Output the (x, y) coordinate of the center of the cell containing the given text.  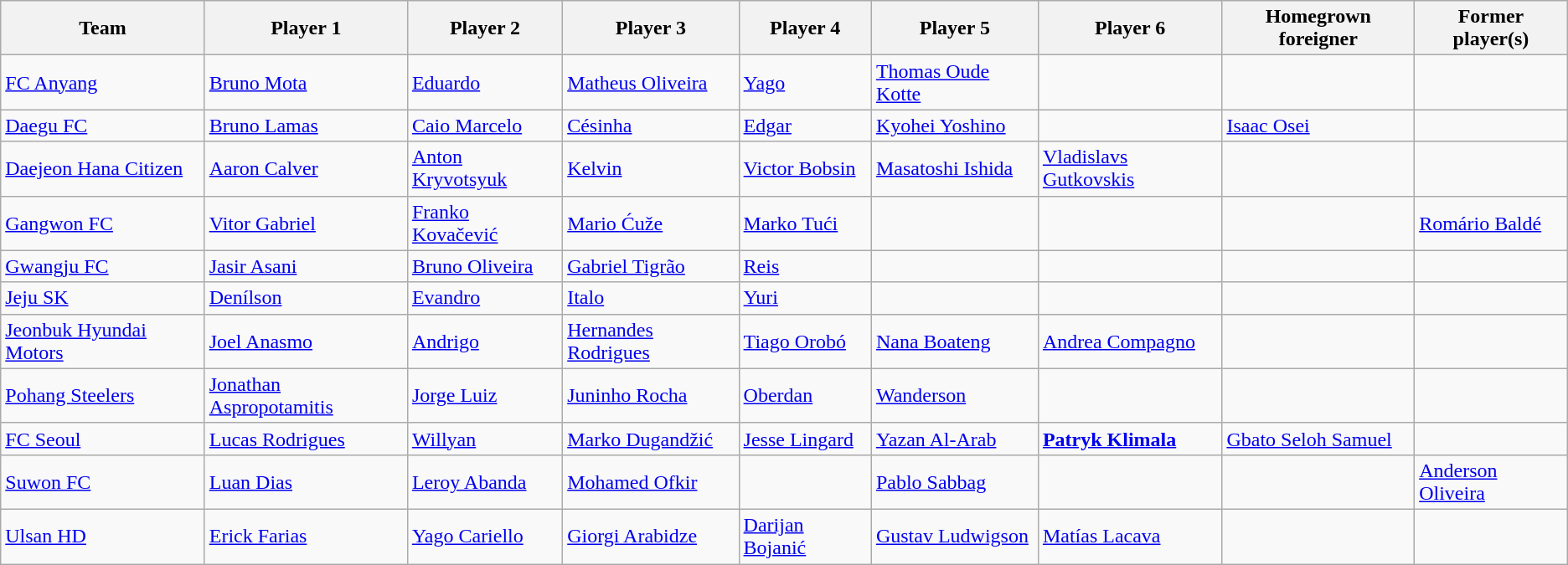
Mario Ćuže (651, 223)
Giorgi Arabidze (651, 536)
Jeju SK (102, 298)
Caio Marcelo (484, 126)
Luan Dias (306, 482)
Daejeon Hana Citizen (102, 169)
Franko Kovačević (484, 223)
Edgar (805, 126)
Vitor Gabriel (306, 223)
Oberdan (805, 395)
Masatoshi Ishida (955, 169)
Bruno Mota (306, 82)
Andrigo (484, 342)
Bruno Oliveira (484, 266)
Tiago Orobó (805, 342)
Former player(s) (1491, 28)
Nana Boateng (955, 342)
Denílson (306, 298)
Kelvin (651, 169)
Anderson Oliveira (1491, 482)
Player 4 (805, 28)
Marko Tući (805, 223)
Mohamed Ofkir (651, 482)
Gustav Ludwigson (955, 536)
Evandro (484, 298)
Patryk Klimala (1129, 439)
Willyan (484, 439)
Daegu FC (102, 126)
FC Anyang (102, 82)
Gbato Seloh Samuel (1318, 439)
Player 3 (651, 28)
Jorge Luiz (484, 395)
Thomas Oude Kotte (955, 82)
Yuri (805, 298)
Césinha (651, 126)
Wanderson (955, 395)
Juninho Rocha (651, 395)
Isaac Osei (1318, 126)
Kyohei Yoshino (955, 126)
Eduardo (484, 82)
Jesse Lingard (805, 439)
Jeonbuk Hyundai Motors (102, 342)
Leroy Abanda (484, 482)
Player 5 (955, 28)
Gabriel Tigrão (651, 266)
Pablo Sabbag (955, 482)
Bruno Lamas (306, 126)
Gwangju FC (102, 266)
Victor Bobsin (805, 169)
Anton Kryvotsyuk (484, 169)
Player 6 (1129, 28)
Joel Anasmo (306, 342)
Andrea Compagno (1129, 342)
Matheus Oliveira (651, 82)
Suwon FC (102, 482)
Jonathan Aspropotamitis (306, 395)
Romário Baldé (1491, 223)
Pohang Steelers (102, 395)
Aaron Calver (306, 169)
Homegrown foreigner (1318, 28)
Erick Farias (306, 536)
Darijan Bojanić (805, 536)
Vladislavs Gutkovskis (1129, 169)
Team (102, 28)
Yago (805, 82)
Lucas Rodrigues (306, 439)
Matías Lacava (1129, 536)
Italo (651, 298)
Player 1 (306, 28)
Jasir Asani (306, 266)
FC Seoul (102, 439)
Yago Cariello (484, 536)
Marko Dugandžić (651, 439)
Reis (805, 266)
Yazan Al-Arab (955, 439)
Hernandes Rodrigues (651, 342)
Gangwon FC (102, 223)
Ulsan HD (102, 536)
Player 2 (484, 28)
